Return (x, y) of the center of cell containing provided text 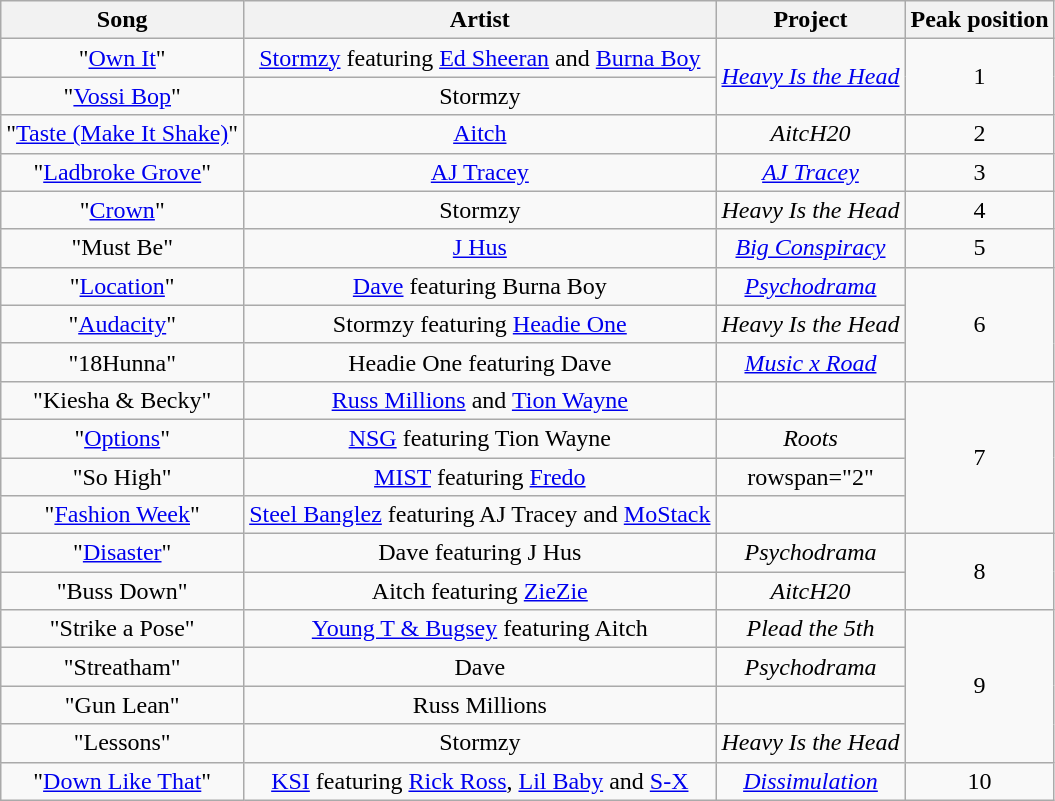
Dave featuring Burna Boy (480, 286)
"Gun Lean" (122, 705)
Headie One featuring Dave (480, 362)
Plead the 5th (810, 629)
"Must Be" (122, 248)
Stormzy featuring Headie One (480, 324)
3 (980, 172)
Dave featuring J Hus (480, 553)
"Vossi Bop" (122, 96)
Steel Banglez featuring AJ Tracey and MoStack (480, 515)
"18Hunna" (122, 362)
"Taste (Make It Shake)" (122, 134)
"Lessons" (122, 743)
"Options" (122, 438)
2 (980, 134)
Dave (480, 667)
Peak position (980, 20)
Aitch featuring ZieZie (480, 591)
Russ Millions (480, 705)
Roots (810, 438)
6 (980, 324)
"Ladbroke Grove" (122, 172)
8 (980, 572)
4 (980, 210)
Young T & Bugsey featuring Aitch (480, 629)
"So High" (122, 477)
"Crown" (122, 210)
"Fashion Week" (122, 515)
10 (980, 781)
NSG featuring Tion Wayne (480, 438)
Stormzy featuring Ed Sheeran and Burna Boy (480, 58)
rowspan="2" (810, 477)
"Kiesha & Becky" (122, 400)
Project (810, 20)
"Buss Down" (122, 591)
9 (980, 686)
Aitch (480, 134)
7 (980, 457)
"Disaster" (122, 553)
"Own It" (122, 58)
1 (980, 77)
"Strike a Pose" (122, 629)
Music x Road (810, 362)
"Down Like That" (122, 781)
MIST featuring Fredo (480, 477)
"Audacity" (122, 324)
KSI featuring Rick Ross, Lil Baby and S-X (480, 781)
Russ Millions and Tion Wayne (480, 400)
Song (122, 20)
Big Conspiracy (810, 248)
Dissimulation (810, 781)
Artist (480, 20)
"Location" (122, 286)
5 (980, 248)
J Hus (480, 248)
"Streatham" (122, 667)
